Extract the (X, Y) coordinate from the center of the cell holding the provided text.  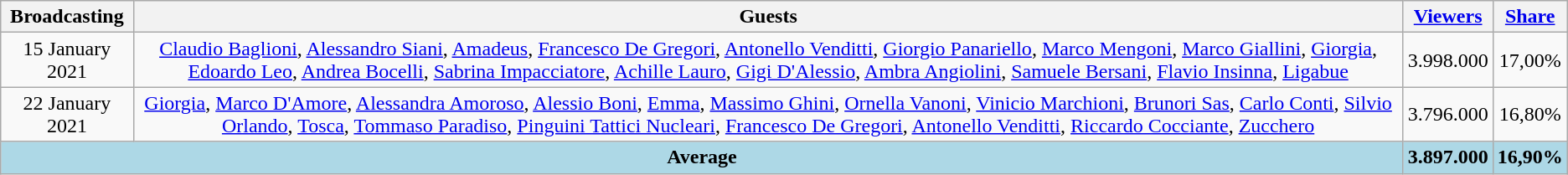
Viewers (1447, 17)
16,90% (1529, 157)
22 January 2021 (67, 114)
3.897.000 (1447, 157)
15 January 2021 (67, 60)
3.998.000 (1447, 60)
Share (1529, 17)
16,80% (1529, 114)
17,00% (1529, 60)
Average (702, 157)
3.796.000 (1447, 114)
Guests (768, 17)
Broadcasting (67, 17)
